Find where the given text appears and provide that cell's center as (X, Y) coordinate. 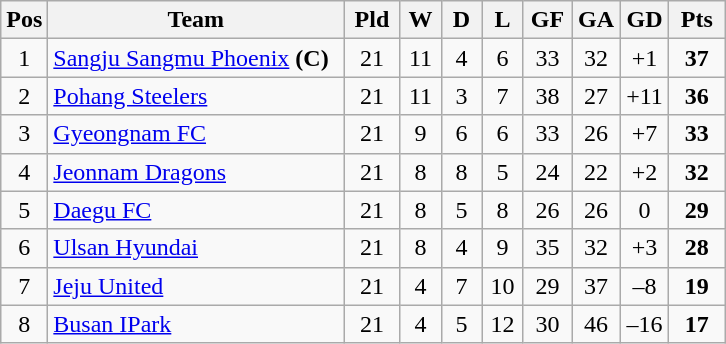
0 (644, 210)
+3 (644, 248)
GF (548, 20)
Jeonnam Dragons (196, 172)
+2 (644, 172)
+7 (644, 134)
35 (548, 248)
+11 (644, 96)
28 (697, 248)
Daegu FC (196, 210)
24 (548, 172)
10 (502, 286)
GA (596, 20)
Pos (24, 20)
Jeju United (196, 286)
22 (596, 172)
Sangju Sangmu Phoenix (C) (196, 58)
GD (644, 20)
19 (697, 286)
38 (548, 96)
W (420, 20)
Busan IPark (196, 324)
1 (24, 58)
36 (697, 96)
–8 (644, 286)
Pohang Steelers (196, 96)
L (502, 20)
2 (24, 96)
27 (596, 96)
Pts (697, 20)
+1 (644, 58)
12 (502, 324)
D (462, 20)
Team (196, 20)
30 (548, 324)
17 (697, 324)
Pld (372, 20)
Gyeongnam FC (196, 134)
46 (596, 324)
–16 (644, 324)
Ulsan Hyundai (196, 248)
